Detect which cell encompasses the target text, then output its (X, Y) center coordinate. 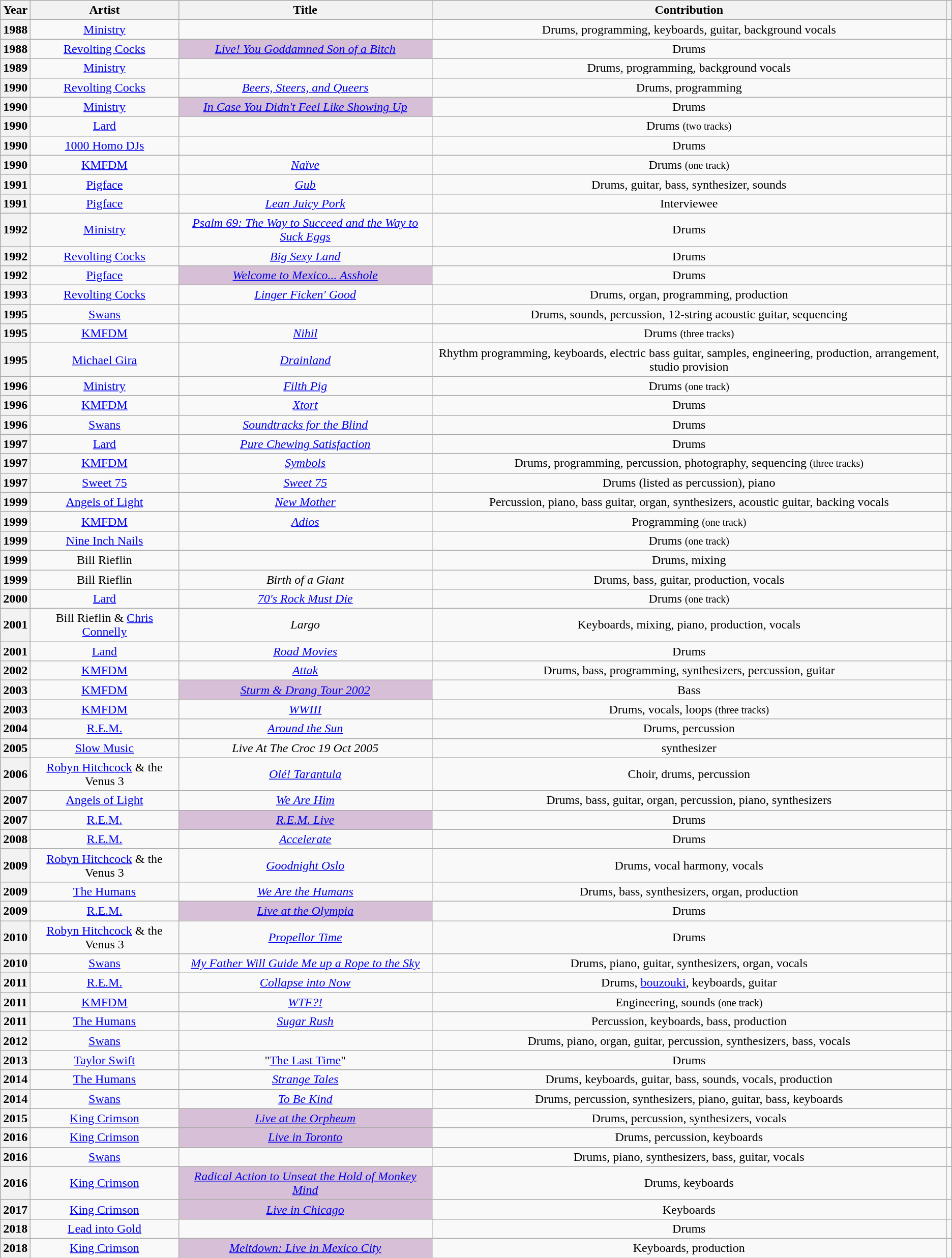
Adios (305, 521)
Drums, bass, guitar, production, vocals (689, 579)
Birth of a Giant (305, 579)
Collapse into Now (305, 983)
Drums, piano, organ, guitar, percussion, synthesizers, bass, vocals (689, 1041)
Drums, organ, programming, production (689, 295)
2013 (15, 1060)
Drums, programming (689, 87)
Bill Rieflin & Chris Connelly (105, 625)
Drums, bass, programming, synthesizers, percussion, guitar (689, 671)
Live at the Orpheum (305, 1118)
"The Last Time" (305, 1060)
Drums, guitar, bass, synthesizer, sounds (689, 184)
Symbols (305, 463)
Drums (two tracks) (689, 126)
Olé! Tarantula (305, 774)
Percussion, piano, bass guitar, organ, synthesizers, acoustic guitar, backing vocals (689, 502)
Nine Inch Nails (105, 541)
2005 (15, 748)
Gub (305, 184)
Welcome to Mexico... Asshole (305, 276)
Linger Ficken' Good (305, 295)
Drums, vocals, loops (three tracks) (689, 709)
Drums, programming, percussion, photography, sequencing (three tracks) (689, 463)
Keyboards, production (689, 1248)
Around the Sun (305, 729)
Pure Chewing Satisfaction (305, 444)
Nihil (305, 334)
Contribution (689, 10)
Radical Action to Unseat the Hold of Monkey Mind (305, 1183)
Live At The Croc 19 Oct 2005 (305, 748)
Strange Tales (305, 1080)
Big Sexy Land (305, 256)
Drums, percussion, synthesizers, piano, guitar, bass, keyboards (689, 1099)
2015 (15, 1118)
Drums, programming, background vocals (689, 68)
1989 (15, 68)
Drums, bass, guitar, organ, percussion, piano, synthesizers (689, 800)
Drums, sounds, percussion, 12-string acoustic guitar, sequencing (689, 314)
Live! You Goddamned Son of a Bitch (305, 49)
Xtort (305, 405)
Soundtracks for the Blind (305, 425)
Sturm & Drang Tour 2002 (305, 690)
Keyboards (689, 1209)
Naïve (305, 165)
Sugar Rush (305, 1022)
Interviewee (689, 203)
2000 (15, 599)
1993 (15, 295)
Lean Juicy Pork (305, 203)
Live in Chicago (305, 1209)
WWIII (305, 709)
Road Movies (305, 651)
2017 (15, 1209)
Engineering, sounds (one track) (689, 1002)
We Are Him (305, 800)
2006 (15, 774)
70's Rock Must Die (305, 599)
2002 (15, 671)
Drums, vocal harmony, vocals (689, 865)
Drums, keyboards, guitar, bass, sounds, vocals, production (689, 1080)
Rhythm programming, keyboards, electric bass guitar, samples, engineering, production, arrangement, studio provision (689, 360)
synthesizer (689, 748)
Live in Toronto (305, 1137)
Artist (105, 10)
My Father Will Guide Me up a Rope to the Sky (305, 964)
Drums (three tracks) (689, 334)
1000 Homo DJs (105, 145)
Propellor Time (305, 937)
Accelerate (305, 839)
Meltdown: Live in Mexico City (305, 1248)
R.E.M. Live (305, 820)
Michael Gira (105, 360)
Attak (305, 671)
Drums, programming, keyboards, guitar, background vocals (689, 29)
Keyboards, mixing, piano, production, vocals (689, 625)
Title (305, 10)
Drainland (305, 360)
Drums, percussion, keyboards (689, 1137)
Drums (listed as percussion), piano (689, 483)
Drums, bouzouki, keyboards, guitar (689, 983)
Drums, bass, synthesizers, organ, production (689, 891)
Lead into Gold (105, 1229)
Live at the Olympia (305, 911)
Taylor Swift (105, 1060)
Bass (689, 690)
Drums, piano, guitar, synthesizers, organ, vocals (689, 964)
Filth Pig (305, 386)
New Mother (305, 502)
Choir, drums, percussion (689, 774)
Drums, piano, synthesizers, bass, guitar, vocals (689, 1157)
2008 (15, 839)
We Are the Humans (305, 891)
To Be Kind (305, 1099)
2012 (15, 1041)
Drums, mixing (689, 560)
Goodnight Oslo (305, 865)
2004 (15, 729)
Programming (one track) (689, 521)
Beers, Steers, and Queers (305, 87)
Percussion, keyboards, bass, production (689, 1022)
In Case You Didn't Feel Like Showing Up (305, 107)
Drums, keyboards (689, 1183)
Drums, percussion (689, 729)
Largo (305, 625)
WTF?! (305, 1002)
Slow Music (105, 748)
Year (15, 10)
Drums, percussion, synthesizers, vocals (689, 1118)
Psalm 69: The Way to Succeed and the Way to Suck Eggs (305, 230)
Land (105, 651)
